Return the (x, y) coordinate for the center point of the cell that contains the specified text.  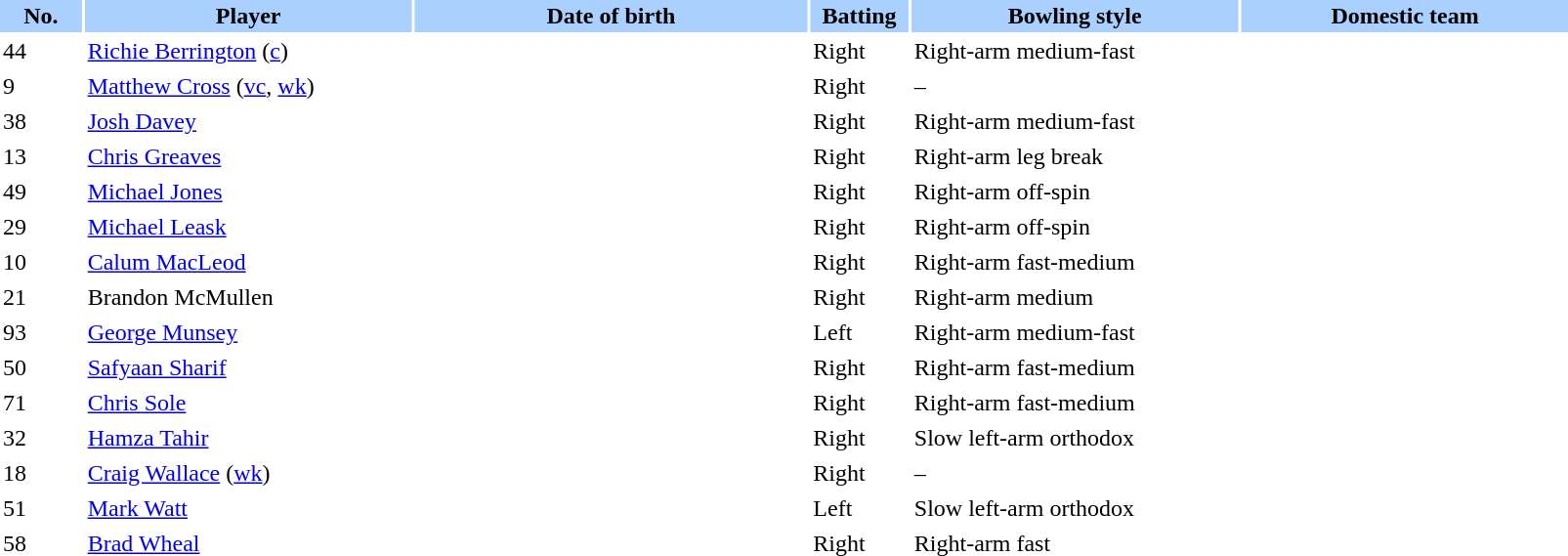
Josh Davey (248, 121)
Chris Greaves (248, 156)
49 (41, 192)
Right-arm leg break (1075, 156)
9 (41, 86)
51 (41, 508)
50 (41, 367)
32 (41, 438)
Safyaan Sharif (248, 367)
Craig Wallace (wk) (248, 473)
Matthew Cross (vc, wk) (248, 86)
21 (41, 297)
No. (41, 16)
Richie Berrington (c) (248, 51)
38 (41, 121)
18 (41, 473)
Michael Leask (248, 227)
Bowling style (1075, 16)
Date of birth (612, 16)
Mark Watt (248, 508)
71 (41, 403)
Right-arm medium (1075, 297)
Hamza Tahir (248, 438)
Brandon McMullen (248, 297)
Michael Jones (248, 192)
44 (41, 51)
10 (41, 262)
Chris Sole (248, 403)
George Munsey (248, 332)
29 (41, 227)
Calum MacLeod (248, 262)
Player (248, 16)
13 (41, 156)
93 (41, 332)
Batting (859, 16)
